Determine the (X, Y) coordinate at the center of the cell enclosing the given text.  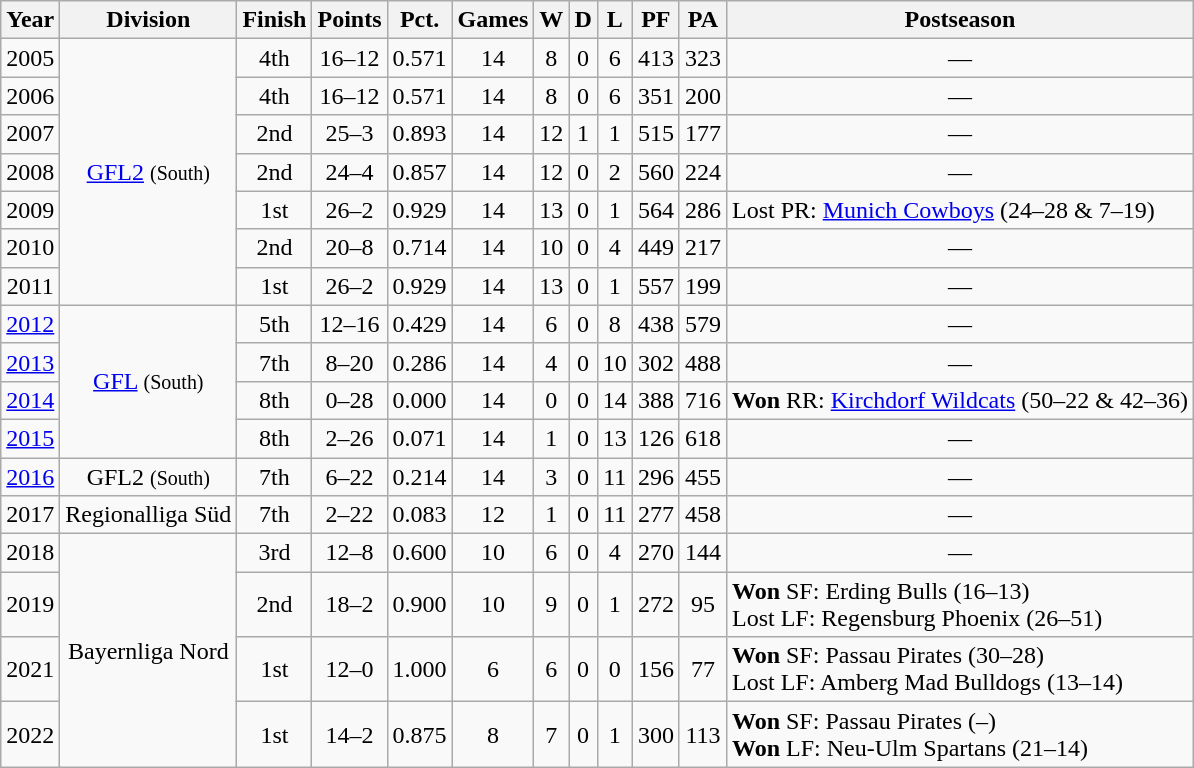
144 (702, 553)
25–3 (350, 134)
0.000 (420, 400)
Division (148, 20)
Year (30, 20)
560 (656, 172)
20–8 (350, 248)
Finish (274, 20)
9 (552, 604)
272 (656, 604)
0.600 (420, 553)
488 (702, 362)
12–8 (350, 553)
8–20 (350, 362)
126 (656, 438)
2006 (30, 96)
Won RR: Kirchdorf Wildcats (50–22 & 42–36) (960, 400)
2022 (30, 734)
200 (702, 96)
2021 (30, 670)
2018 (30, 553)
14–2 (350, 734)
217 (702, 248)
557 (656, 286)
296 (656, 477)
579 (702, 324)
Games (493, 20)
2007 (30, 134)
277 (656, 515)
2009 (30, 210)
270 (656, 553)
2011 (30, 286)
224 (702, 172)
L (614, 20)
7 (552, 734)
Won SF: Passau Pirates (–)Won LF: Neu-Ulm Spartans (21–14) (960, 734)
0.900 (420, 604)
2015 (30, 438)
0.857 (420, 172)
449 (656, 248)
2008 (30, 172)
Won SF: Erding Bulls (16–13)Lost LF: Regensburg Phoenix (26–51) (960, 604)
0.875 (420, 734)
113 (702, 734)
351 (656, 96)
0.286 (420, 362)
0–28 (350, 400)
2–26 (350, 438)
388 (656, 400)
438 (656, 324)
2013 (30, 362)
618 (702, 438)
0.083 (420, 515)
2019 (30, 604)
Pct. (420, 20)
0.214 (420, 477)
1.000 (420, 670)
3 (552, 477)
2010 (30, 248)
18–2 (350, 604)
3rd (274, 553)
GFL (South) (148, 381)
2017 (30, 515)
Bayernliga Nord (148, 650)
199 (702, 286)
300 (656, 734)
716 (702, 400)
2 (614, 172)
Lost PR: Munich Cowboys (24–28 & 7–19) (960, 210)
Postseason (960, 20)
0.429 (420, 324)
2014 (30, 400)
302 (656, 362)
PF (656, 20)
0.714 (420, 248)
12–0 (350, 670)
Regionalliga Süd (148, 515)
564 (656, 210)
Points (350, 20)
5th (274, 324)
2012 (30, 324)
95 (702, 604)
286 (702, 210)
177 (702, 134)
W (552, 20)
Won SF: Passau Pirates (30–28)Lost LF: Amberg Mad Bulldogs (13–14) (960, 670)
455 (702, 477)
413 (656, 58)
2–22 (350, 515)
2016 (30, 477)
D (583, 20)
6–22 (350, 477)
458 (702, 515)
2005 (30, 58)
156 (656, 670)
24–4 (350, 172)
515 (656, 134)
12–16 (350, 324)
0.893 (420, 134)
77 (702, 670)
323 (702, 58)
0.071 (420, 438)
PA (702, 20)
